Find where the given text appears and provide that cell's center as (X, Y) coordinate. 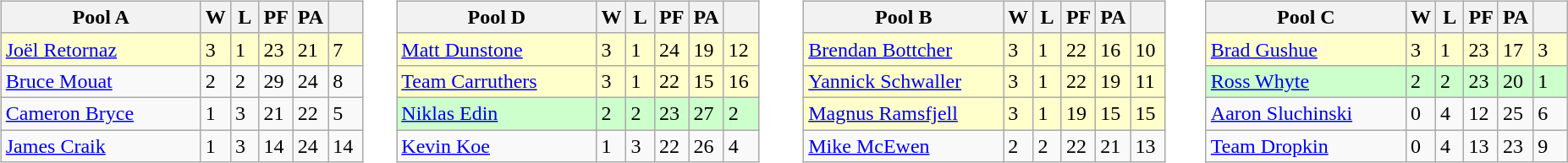
Aaron Sluchinski (1306, 113)
8 (345, 81)
7 (345, 49)
9 (1550, 146)
10 (1147, 49)
Pool A (101, 17)
Matt Dunstone (497, 49)
Pool B (904, 17)
Magnus Ramsfjell (904, 113)
29 (276, 81)
Brad Gushue (1306, 49)
17 (1515, 49)
27 (706, 113)
Kevin Koe (497, 146)
Mike McEwen (904, 146)
Team Dropkin (1306, 146)
Pool C (1306, 17)
Team Carruthers (497, 81)
6 (1550, 113)
Pool D (497, 17)
11 (1147, 81)
Yannick Schwaller (904, 81)
James Craik (101, 146)
Ross Whyte (1306, 81)
5 (345, 113)
25 (1515, 113)
Bruce Mouat (101, 81)
20 (1515, 81)
Joël Retornaz (101, 49)
26 (706, 146)
Niklas Edin (497, 113)
Cameron Bryce (101, 113)
Brendan Bottcher (904, 49)
